Detect which cell encompasses the target text, then output its (X, Y) center coordinate. 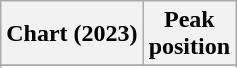
Chart (2023) (72, 34)
Peakposition (189, 34)
